Return the [X, Y] coordinate for the center point of the cell that contains the specified text.  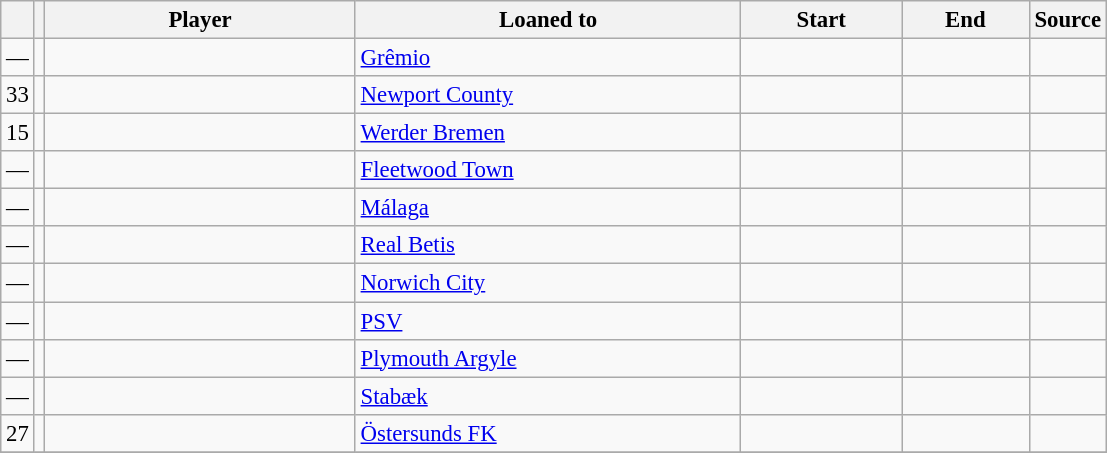
Start [822, 20]
Plymouth Argyle [548, 358]
Grêmio [548, 58]
PSV [548, 321]
Player [200, 20]
Norwich City [548, 283]
Source [1068, 20]
End [966, 20]
15 [18, 133]
27 [18, 433]
33 [18, 95]
Werder Bremen [548, 133]
Stabæk [548, 396]
Newport County [548, 95]
Östersunds FK [548, 433]
Fleetwood Town [548, 170]
Málaga [548, 208]
Real Betis [548, 245]
Loaned to [548, 20]
